Locate the cell with the specified text and output its (x, y) center coordinate. 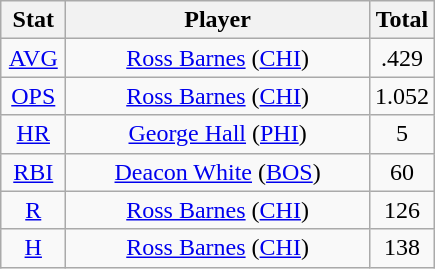
R (34, 210)
RBI (34, 172)
.429 (402, 58)
OPS (34, 96)
126 (402, 210)
Deacon White (BOS) (218, 172)
George Hall (PHI) (218, 134)
HR (34, 134)
AVG (34, 58)
Player (218, 20)
138 (402, 248)
1.052 (402, 96)
5 (402, 134)
Stat (34, 20)
Total (402, 20)
60 (402, 172)
H (34, 248)
